Detect which cell encompasses the target text, then output its [X, Y] center coordinate. 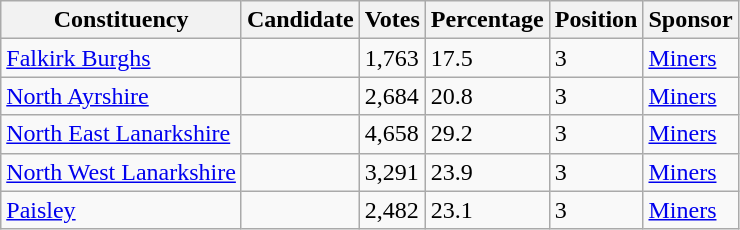
Constituency [122, 20]
3,291 [392, 172]
1,763 [392, 58]
Falkirk Burghs [122, 58]
Sponsor [690, 20]
Candidate [300, 20]
North Ayrshire [122, 96]
Percentage [487, 20]
North West Lanarkshire [122, 172]
Position [596, 20]
Votes [392, 20]
29.2 [487, 134]
17.5 [487, 58]
North East Lanarkshire [122, 134]
20.8 [487, 96]
4,658 [392, 134]
2,482 [392, 210]
2,684 [392, 96]
Paisley [122, 210]
23.9 [487, 172]
23.1 [487, 210]
